Detect which cell encompasses the target text, then output its (X, Y) center coordinate. 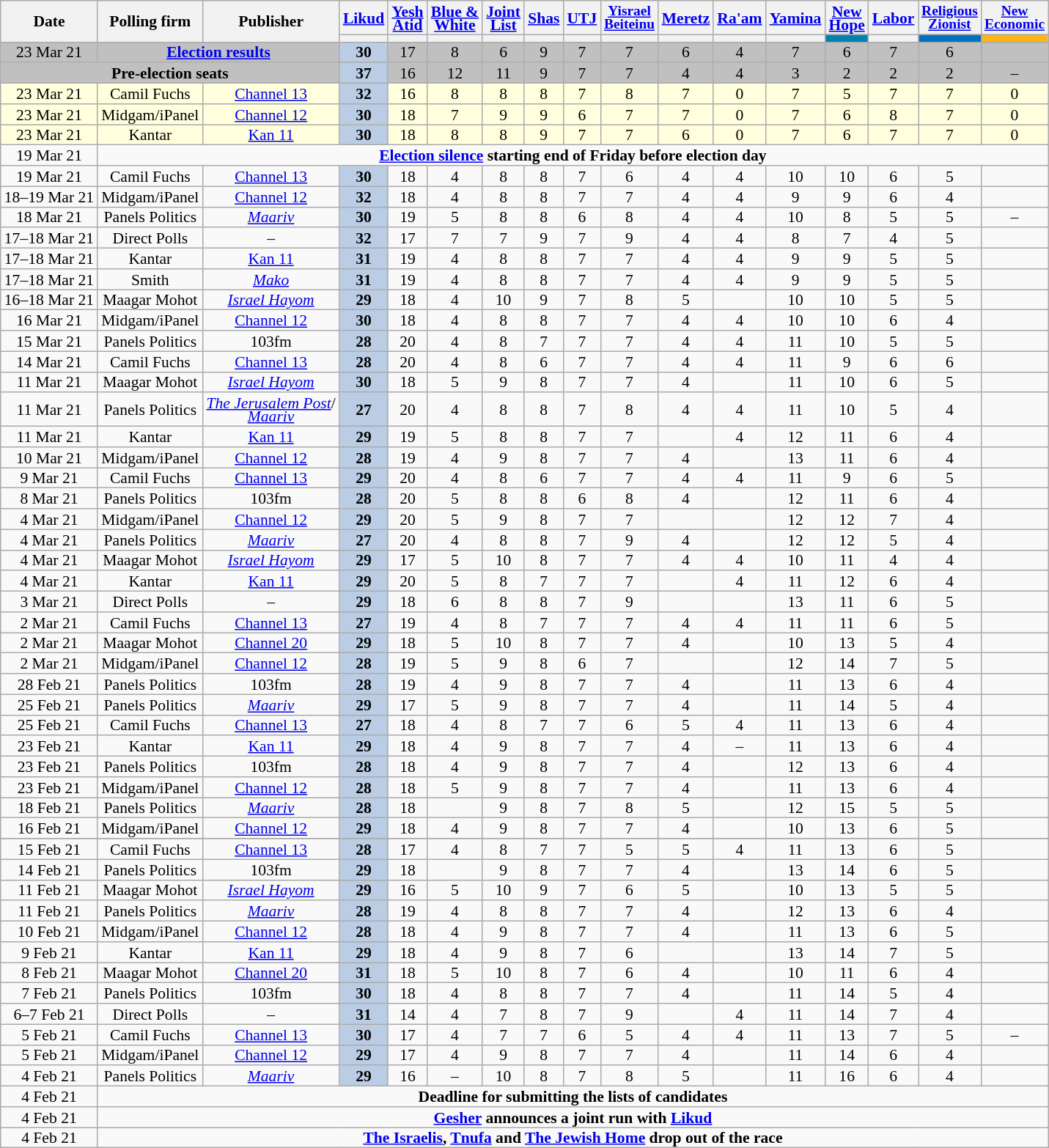
Blue &White (454, 18)
3 (796, 73)
10 Feb 21 (49, 932)
3 Mar 21 (49, 602)
18 Feb 21 (49, 808)
Meretz (686, 18)
Likud (364, 18)
NewHope (846, 18)
Election results (218, 52)
Election silence starting end of Friday before election day (573, 155)
ReligiousZionist (949, 18)
15 Mar 21 (49, 341)
8 Mar 21 (49, 498)
Polling firm (150, 21)
Publisher (270, 21)
16 Mar 21 (49, 320)
28 Feb 21 (49, 684)
UTJ (582, 18)
7 Feb 21 (49, 993)
The Jerusalem Post/Maariv (270, 410)
10 Mar 21 (49, 457)
Shas (544, 18)
NewEconomic (1015, 18)
15 (846, 808)
9 Feb 21 (49, 952)
8 Feb 21 (49, 973)
Gesher announces a joint run with Likud (573, 1117)
18–19 Mar 21 (49, 196)
Deadline for submitting the lists of candidates (573, 1097)
9 Mar 21 (49, 478)
Ra'am (739, 18)
Smith (150, 279)
14 Mar 21 (49, 361)
Pre-election seats (170, 73)
18 Mar 21 (49, 217)
JointList (503, 18)
YisraelBeiteinu (629, 18)
Labor (894, 18)
The Israelis, Tnufa and The Jewish Home drop out of the race (573, 1138)
15 Feb 21 (49, 849)
14 Feb 21 (49, 869)
16–18 Mar 21 (49, 300)
Date (49, 21)
YeshAtid (408, 18)
6–7 Feb 21 (49, 1014)
Mako (270, 279)
Yamina (796, 18)
16 Feb 21 (49, 828)
37 (364, 73)
